Pinpoint the cell where the given text exists, returning its (x, y) midpoint coordinate. 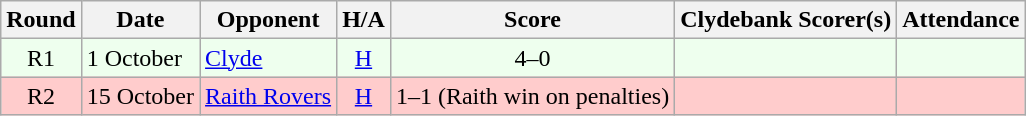
1 October (140, 58)
Clydebank Scorer(s) (786, 20)
Date (140, 20)
R2 (41, 96)
H/A (364, 20)
Round (41, 20)
15 October (140, 96)
Score (532, 20)
4–0 (532, 58)
Clyde (268, 58)
R1 (41, 58)
Raith Rovers (268, 96)
1–1 (Raith win on penalties) (532, 96)
Attendance (961, 20)
Opponent (268, 20)
